Detect which cell encompasses the target text, then output its [x, y] center coordinate. 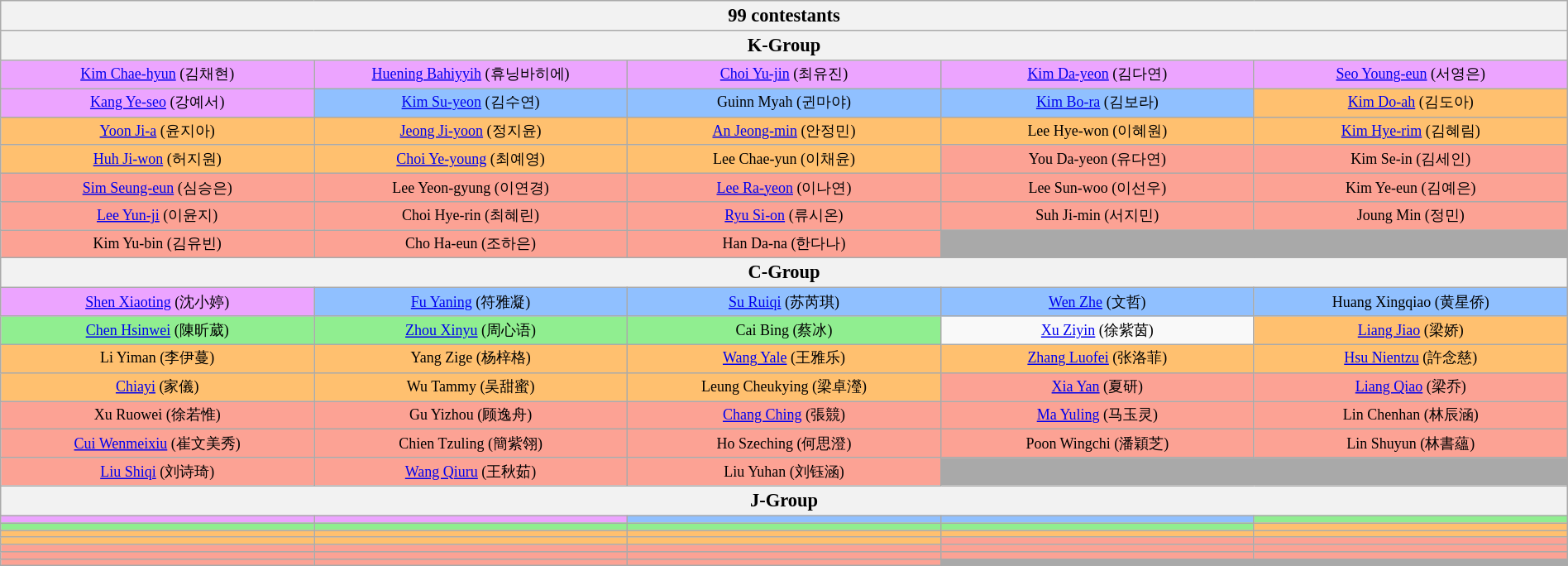
Fu Yaning (符雅凝) [471, 302]
Wang Qiuru (王秋茹) [471, 472]
Kim Su-yeon (김수연) [471, 103]
Choi Yu-jin (최유진) [784, 74]
Kim Hye-rim (김혜림) [1411, 131]
Choi Ye-young (최예영) [471, 159]
Jeong Ji-yoon (정지윤) [471, 131]
Joung Min (정민) [1411, 216]
Cui Wenmeixiu (崔文美秀) [157, 444]
Liang Jiao (梁娇) [1411, 330]
Wang Yale (王雅乐) [784, 358]
Lee Yun-ji (이윤지) [157, 216]
Kim Se-in (김세인) [1411, 159]
Su Ruiqi (苏芮琪) [784, 302]
You Da-yeon (유다연) [1097, 159]
Lee Hye-won (이혜원) [1097, 131]
Lin Chenhan (林辰涵) [1411, 415]
Gu Yizhou (顾逸舟) [471, 415]
Xu Ruowei (徐若惟) [157, 415]
Kim Do-ah (김도아) [1411, 103]
J-Group [784, 501]
Kim Da-yeon (김다연) [1097, 74]
Lin Shuyun (林書蘊) [1411, 444]
Xu Ziyin (徐紫茵) [1097, 330]
Shen Xiaoting (沈小婷) [157, 302]
Xia Yan (夏研) [1097, 386]
Huening Bahiyyih (휴닝바히에) [471, 74]
Wen Zhe (文哲) [1097, 302]
Sim Seung-eun (심승은) [157, 187]
Yoon Ji-a (윤지아) [157, 131]
99 contestants [784, 16]
Cai Bing (蔡冰) [784, 330]
An Jeong-min (안정민) [784, 131]
Chang Ching (張競) [784, 415]
Liang Qiao (梁乔) [1411, 386]
Lee Ra-yeon (이나연) [784, 187]
Ma Yuling (马玉灵) [1097, 415]
Huh Ji-won (허지원) [157, 159]
Ryu Si-on (류시온) [784, 216]
Han Da-na (한다나) [784, 244]
Huang Xingqiao (黄星侨) [1411, 302]
Zhou Xinyu (周心语) [471, 330]
Suh Ji-min (서지민) [1097, 216]
Liu Shiqi (刘诗琦) [157, 472]
K-Group [784, 46]
Kim Yu-bin (김유빈) [157, 244]
Wu Tammy (吴甜蜜) [471, 386]
Yang Zige (杨梓格) [471, 358]
Poon Wingchi (潘穎芝) [1097, 444]
C-Group [784, 273]
Kim Chae-hyun (김채현) [157, 74]
Li Yiman (李伊蔓) [157, 358]
Lee Chae-yun (이채윤) [784, 159]
Hsu Nientzu (許念慈) [1411, 358]
Kang Ye-seo (강예서) [157, 103]
Zhang Luofei (张洛菲) [1097, 358]
Cho Ha-eun (조하은) [471, 244]
Chen Hsinwei (陳昕葳) [157, 330]
Chiayi (家儀) [157, 386]
Lee Yeon-gyung (이연경) [471, 187]
Chien Tzuling (簡紫翎) [471, 444]
Lee Sun-woo (이선우) [1097, 187]
Liu Yuhan (刘钰涵) [784, 472]
Choi Hye-rin (최혜린) [471, 216]
Seo Young-eun (서영은) [1411, 74]
Leung Cheukying (梁卓瀅) [784, 386]
Kim Ye-eun (김예은) [1411, 187]
Ho Szeching (何思澄) [784, 444]
Kim Bo-ra (김보라) [1097, 103]
Guinn Myah (귄마야) [784, 103]
